For the text-containing cell, return its midpoint in (X, Y) coordinate format. 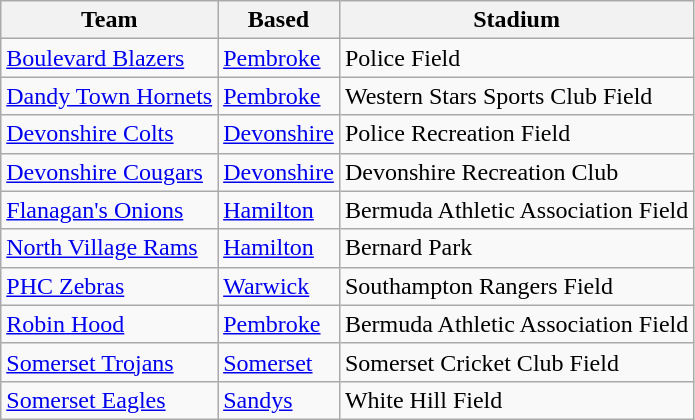
Dandy Town Hornets (110, 96)
Devonshire Cougars (110, 172)
Robin Hood (110, 324)
Somerset Eagles (110, 400)
Western Stars Sports Club Field (516, 96)
Somerset Trojans (110, 362)
Warwick (279, 286)
Sandys (279, 400)
Southampton Rangers Field (516, 286)
Bernard Park (516, 248)
Devonshire Recreation Club (516, 172)
Police Recreation Field (516, 134)
Team (110, 20)
North Village Rams (110, 248)
Stadium (516, 20)
Somerset Cricket Club Field (516, 362)
Somerset (279, 362)
White Hill Field (516, 400)
Based (279, 20)
Boulevard Blazers (110, 58)
PHC Zebras (110, 286)
Police Field (516, 58)
Devonshire Colts (110, 134)
Flanagan's Onions (110, 210)
